Locate the cell with the specified text and output its (x, y) center coordinate. 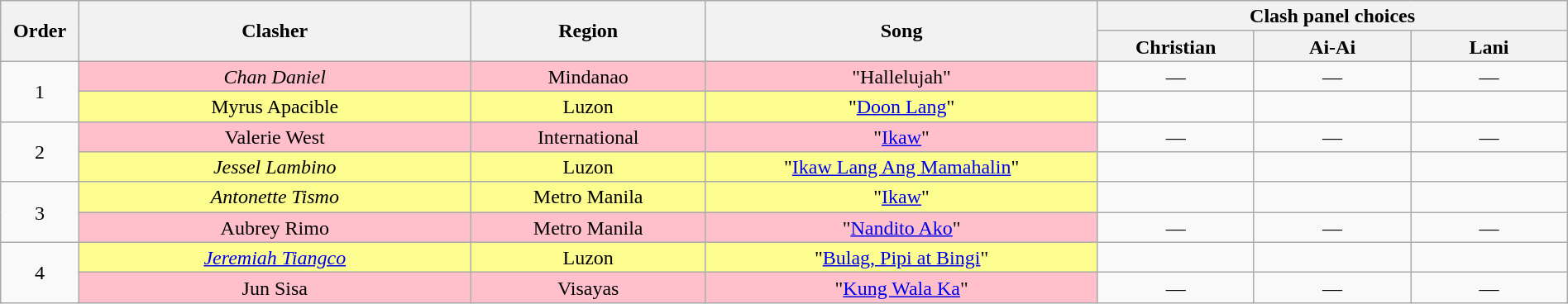
Aubrey Rimo (275, 228)
Clash panel choices (1332, 17)
Jessel Lambino (275, 167)
Chan Daniel (275, 76)
Jeremiah Tiangco (275, 258)
Clasher (275, 31)
Ai-Ai (1331, 46)
Order (40, 31)
Myrus Apacible (275, 106)
"Nandito Ako" (901, 228)
3 (40, 211)
Lani (1489, 46)
"Kung Wala Ka" (901, 287)
Valerie West (275, 137)
Song (901, 31)
Region (588, 31)
Christian (1176, 46)
"Hallelujah" (901, 76)
Visayas (588, 287)
Antonette Tismo (275, 197)
4 (40, 273)
"Doon Lang" (901, 106)
1 (40, 91)
2 (40, 152)
"Ikaw Lang Ang Mamahalin" (901, 167)
Mindanao (588, 76)
International (588, 137)
Jun Sisa (275, 287)
"Bulag, Pipi at Bingi" (901, 258)
